Return [x, y] of the center of cell containing provided text 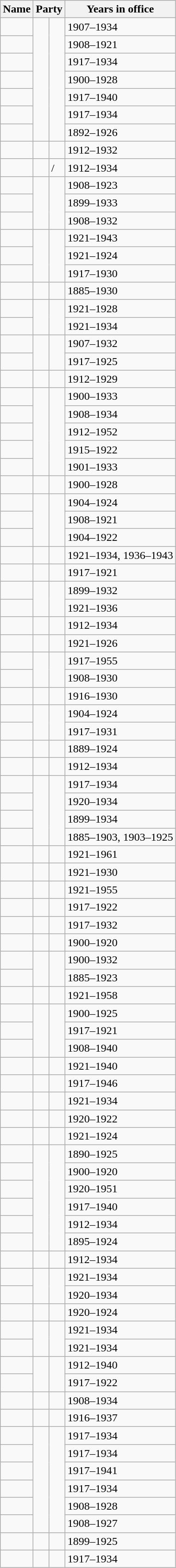
1889–1924 [120, 749]
1921–1936 [120, 608]
1890–1925 [120, 1154]
1907–1934 [120, 27]
/ [57, 167]
1912–1952 [120, 432]
1917–1941 [120, 1471]
1912–1929 [120, 379]
1921–1961 [120, 855]
1908–1932 [120, 221]
1899–1933 [120, 203]
Party [49, 9]
1920–1924 [120, 1312]
1892–1926 [120, 132]
1917–1946 [120, 1084]
1921–1930 [120, 872]
1899–1932 [120, 590]
Years in office [120, 9]
1904–1922 [120, 538]
1908–1928 [120, 1506]
1916–1937 [120, 1418]
1908–1927 [120, 1524]
1907–1932 [120, 344]
1917–1930 [120, 273]
1921–1934, 1936–1943 [120, 555]
1900–1933 [120, 397]
1917–1955 [120, 661]
1895–1924 [120, 1242]
1921–1958 [120, 995]
1921–1943 [120, 238]
1908–1940 [120, 1048]
1916–1930 [120, 696]
1921–1928 [120, 309]
1908–1923 [120, 185]
1921–1926 [120, 643]
1920–1951 [120, 1189]
1912–1932 [120, 150]
1885–1903, 1903–1925 [120, 837]
1915–1922 [120, 449]
1908–1930 [120, 678]
1900–1932 [120, 960]
1899–1934 [120, 819]
1920–1922 [120, 1119]
1917–1932 [120, 925]
1885–1923 [120, 978]
1900–1925 [120, 1013]
1917–1931 [120, 731]
1917–1925 [120, 361]
Name [17, 9]
1921–1955 [120, 890]
1912–1940 [120, 1365]
1885–1930 [120, 291]
1899–1925 [120, 1541]
1901–1933 [120, 467]
1921–1940 [120, 1066]
